Output the [x, y] coordinate of the center of the cell containing the given text.  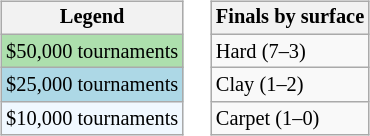
Finals by surface [290, 18]
Carpet (1–0) [290, 119]
$50,000 tournaments [92, 51]
$25,000 tournaments [92, 85]
Clay (1–2) [290, 85]
Hard (7–3) [290, 51]
Legend [92, 18]
$10,000 tournaments [92, 119]
